For the text-containing cell, return its midpoint in (X, Y) coordinate format. 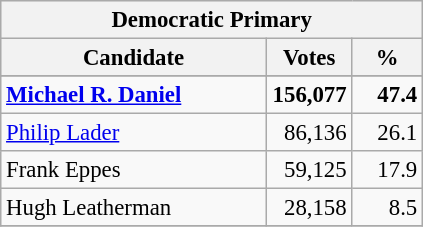
17.9 (388, 170)
% (388, 58)
28,158 (309, 208)
86,136 (309, 133)
Votes (309, 58)
Candidate (134, 58)
59,125 (309, 170)
26.1 (388, 133)
Michael R. Daniel (134, 95)
8.5 (388, 208)
Frank Eppes (134, 170)
Philip Lader (134, 133)
47.4 (388, 95)
Hugh Leatherman (134, 208)
156,077 (309, 95)
Democratic Primary (212, 20)
